Pinpoint the cell where the given text exists, returning its [x, y] midpoint coordinate. 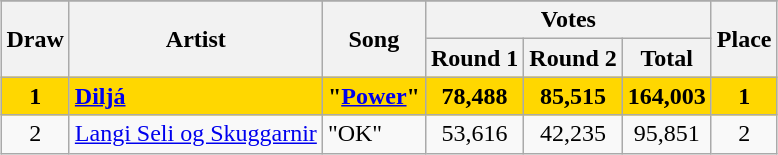
Artist [196, 39]
78,488 [474, 96]
"Power" [374, 96]
Langi Seli og Skuggarnir [196, 134]
42,235 [573, 134]
Total [666, 58]
164,003 [666, 96]
Place [744, 39]
95,851 [666, 134]
Round 2 [573, 58]
"OK" [374, 134]
85,515 [573, 96]
Diljá [196, 96]
Song [374, 39]
Votes [568, 20]
53,616 [474, 134]
Draw [35, 39]
Round 1 [474, 58]
